Output the [X, Y] coordinate of the center of the cell containing the given text.  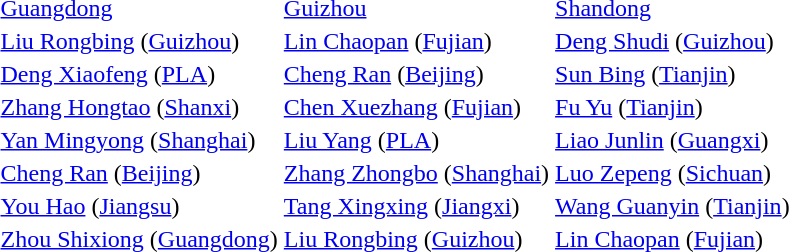
Chen Xuezhang (Fujian) [416, 107]
Zhang Zhongbo (Shanghai) [416, 173]
Liu Yang (PLA) [416, 140]
Lin Chaopan (Fujian) [416, 41]
Tang Xingxing (Jiangxi) [416, 206]
Cheng Ran (Beijing) [416, 74]
